Identify which cell holds the provided text, then report its [X, Y] central coordinate. 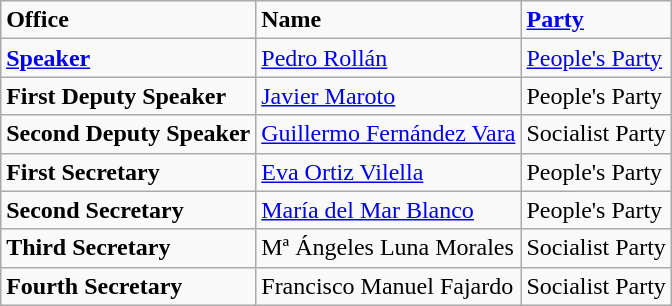
Office [128, 20]
Speaker [128, 58]
Fourth Secretary [128, 286]
Guillermo Fernández Vara [388, 134]
Third Secretary [128, 248]
Francisco Manuel Fajardo [388, 286]
First Secretary [128, 172]
María del Mar Blanco [388, 210]
First Deputy Speaker [128, 96]
Pedro Rollán [388, 58]
Mª Ángeles Luna Morales [388, 248]
Second Secretary [128, 210]
Eva Ortiz Vilella [388, 172]
Name [388, 20]
Party [596, 20]
Javier Maroto [388, 96]
Second Deputy Speaker [128, 134]
